Identify which cell holds the provided text, then report its (x, y) central coordinate. 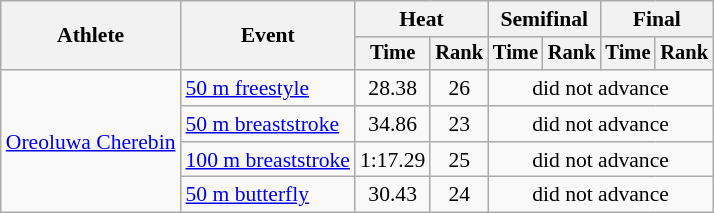
25 (459, 160)
28.38 (392, 88)
50 m breaststroke (268, 124)
100 m breaststroke (268, 160)
Final (656, 19)
26 (459, 88)
34.86 (392, 124)
1:17.29 (392, 160)
Heat (422, 19)
23 (459, 124)
24 (459, 195)
50 m freestyle (268, 88)
Event (268, 36)
Oreoluwa Cherebin (91, 141)
Semifinal (544, 19)
50 m butterfly (268, 195)
30.43 (392, 195)
Athlete (91, 36)
